Search for the cell housing the specified text and yield its [x, y] center coordinate. 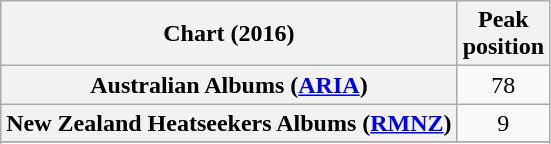
9 [503, 123]
Australian Albums (ARIA) [229, 85]
New Zealand Heatseekers Albums (RMNZ) [229, 123]
78 [503, 85]
Peak position [503, 34]
Chart (2016) [229, 34]
